Find where the given text appears and provide that cell's center as [X, Y] coordinate. 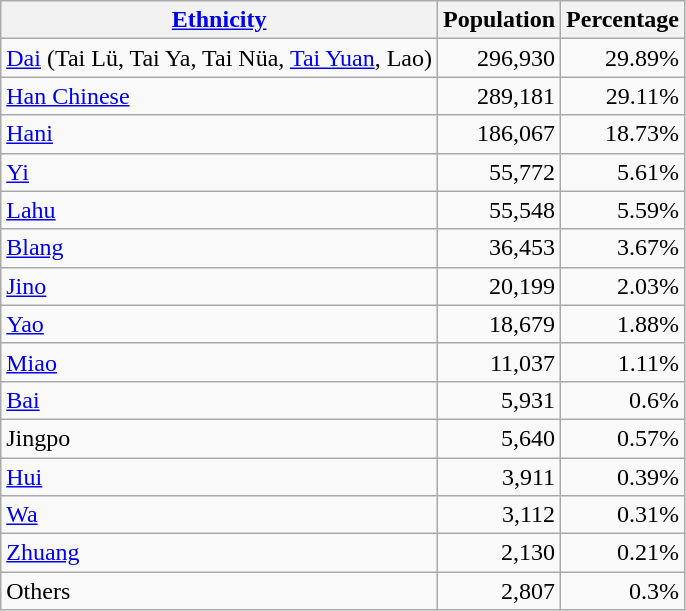
5,931 [498, 400]
186,067 [498, 134]
Hani [220, 134]
Dai (Tai Lü, Tai Ya, Tai Nüa, Tai Yuan, Lao) [220, 58]
0.57% [623, 438]
18,679 [498, 324]
2.03% [623, 286]
296,930 [498, 58]
Ethnicity [220, 20]
0.21% [623, 553]
Zhuang [220, 553]
Miao [220, 362]
2,130 [498, 553]
55,772 [498, 172]
55,548 [498, 210]
5.61% [623, 172]
289,181 [498, 96]
5.59% [623, 210]
18.73% [623, 134]
0.3% [623, 591]
0.39% [623, 477]
Han Chinese [220, 96]
3,911 [498, 477]
1.88% [623, 324]
2,807 [498, 591]
11,037 [498, 362]
29.89% [623, 58]
Yi [220, 172]
36,453 [498, 248]
3,112 [498, 515]
3.67% [623, 248]
Hui [220, 477]
29.11% [623, 96]
Others [220, 591]
Blang [220, 248]
Jino [220, 286]
5,640 [498, 438]
1.11% [623, 362]
0.6% [623, 400]
Lahu [220, 210]
Jingpo [220, 438]
Yao [220, 324]
20,199 [498, 286]
Bai [220, 400]
Wa [220, 515]
Percentage [623, 20]
0.31% [623, 515]
Population [498, 20]
